Extract the [x, y] coordinate from the center of the cell holding the provided text.  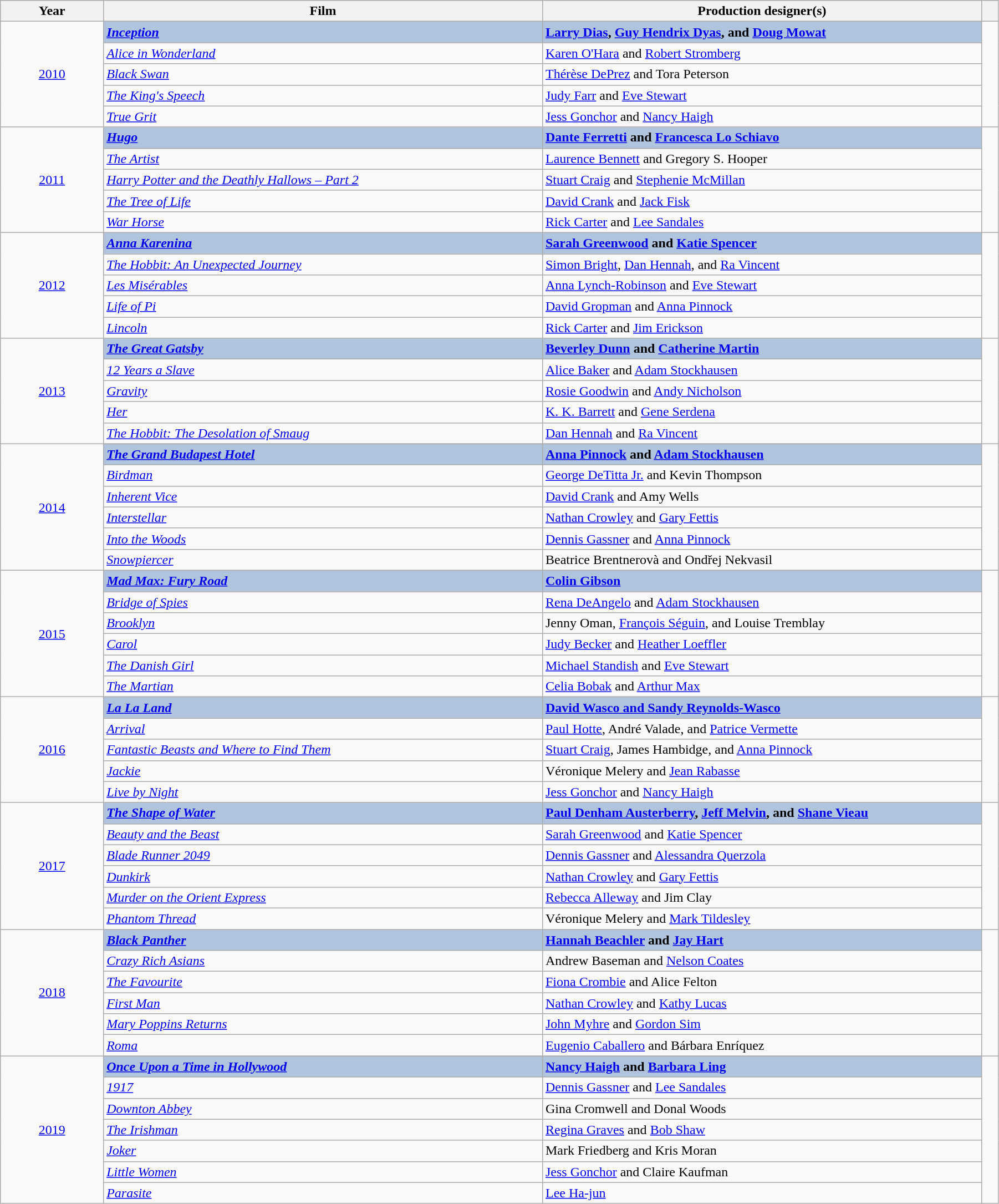
1917 [323, 1088]
Production designer(s) [762, 11]
Rena DeAngelo and Adam Stockhausen [762, 602]
La La Land [323, 708]
The Danish Girl [323, 665]
Anna Pinnock and Adam Stockhausen [762, 454]
Once Upon a Time in Hollywood [323, 1066]
Anna Lynch-Robinson and Eve Stewart [762, 286]
Her [323, 412]
First Man [323, 1003]
The Hobbit: An Unexpected Journey [323, 265]
Beatrice Brentnerovà and Ondřej Nekvasil [762, 560]
Roma [323, 1045]
Into the Woods [323, 539]
Michael Standish and Eve Stewart [762, 665]
Carol [323, 644]
Larry Dias, Guy Hendrix Dyas, and Doug Mowat [762, 32]
Mad Max: Fury Road [323, 581]
Mark Friedberg and Kris Moran [762, 1151]
2012 [52, 285]
Little Women [323, 1172]
David Crank and Jack Fisk [762, 201]
Gina Cromwell and Donal Woods [762, 1109]
Inception [323, 32]
Anna Karenina [323, 243]
Lee Ha-jun [762, 1193]
Alice in Wonderland [323, 53]
Dennis Gassner and Alessandra Querzola [762, 855]
Black Swan [323, 74]
Jackie [323, 771]
Stuart Craig and Stephenie McMillan [762, 180]
Rick Carter and Lee Sandales [762, 222]
Snowpiercer [323, 560]
Harry Potter and the Deathly Hallows – Part 2 [323, 180]
Birdman [323, 475]
2017 [52, 866]
David Gropman and Anna Pinnock [762, 307]
Lincoln [323, 328]
Colin Gibson [762, 581]
Judy Farr and Eve Stewart [762, 95]
Rebecca Alleway and Jim Clay [762, 897]
Thérèse DePrez and Tora Peterson [762, 74]
Black Panther [323, 940]
The Shape of Water [323, 813]
George DeTitta Jr. and Kevin Thompson [762, 475]
David Crank and Amy Wells [762, 496]
K. K. Barrett and Gene Serdena [762, 412]
The Irishman [323, 1130]
Parasite [323, 1193]
Gravity [323, 391]
Live by Night [323, 792]
Véronique Melery and Jean Rabasse [762, 771]
Beverley Dunn and Catherine Martin [762, 349]
Simon Bright, Dan Hennah, and Ra Vincent [762, 265]
Inherent Vice [323, 496]
2011 [52, 180]
True Grit [323, 116]
Hannah Beachler and Jay Hart [762, 940]
Dennis Gassner and Anna Pinnock [762, 539]
Mary Poppins Returns [323, 1024]
2013 [52, 391]
Stuart Craig, James Hambidge, and Anna Pinnock [762, 750]
Véronique Melery and Mark Tildesley [762, 918]
Interstellar [323, 517]
Beauty and the Beast [323, 834]
Brooklyn [323, 623]
2010 [52, 74]
Life of Pi [323, 307]
Downton Abbey [323, 1109]
Dunkirk [323, 876]
Laurence Bennett and Gregory S. Hooper [762, 159]
Nathan Crowley and Kathy Lucas [762, 1003]
Paul Denham Austerberry, Jeff Melvin, and Shane Vieau [762, 813]
Alice Baker and Adam Stockhausen [762, 370]
2015 [52, 633]
Crazy Rich Asians [323, 961]
John Myhre and Gordon Sim [762, 1024]
Judy Becker and Heather Loeffler [762, 644]
The Great Gatsby [323, 349]
12 Years a Slave [323, 370]
2018 [52, 993]
David Wasco and Sandy Reynolds-Wasco [762, 708]
The Martian [323, 687]
Regina Graves and Bob Shaw [762, 1130]
Andrew Baseman and Nelson Coates [762, 961]
Fiona Crombie and Alice Felton [762, 982]
Paul Hotte, André Valade, and Patrice Vermette [762, 729]
Year [52, 11]
Film [323, 11]
The Favourite [323, 982]
Hugo [323, 138]
Bridge of Spies [323, 602]
The King's Speech [323, 95]
2014 [52, 507]
Jess Gonchor and Claire Kaufman [762, 1172]
Les Misérables [323, 286]
Blade Runner 2049 [323, 855]
Dante Ferretti and Francesca Lo Schiavo [762, 138]
Celia Bobak and Arthur Max [762, 687]
The Tree of Life [323, 201]
Jenny Oman, François Séguin, and Louise Tremblay [762, 623]
The Artist [323, 159]
The Hobbit: The Desolation of Smaug [323, 433]
Joker [323, 1151]
Rosie Goodwin and Andy Nicholson [762, 391]
Eugenio Caballero and Bárbara Enríquez [762, 1045]
Nancy Haigh and Barbara Ling [762, 1066]
Dan Hennah and Ra Vincent [762, 433]
The Grand Budapest Hotel [323, 454]
Dennis Gassner and Lee Sandales [762, 1088]
2019 [52, 1130]
War Horse [323, 222]
Phantom Thread [323, 918]
Arrival [323, 729]
Rick Carter and Jim Erickson [762, 328]
Murder on the Orient Express [323, 897]
Fantastic Beasts and Where to Find Them [323, 750]
2016 [52, 750]
Karen O'Hara and Robert Stromberg [762, 53]
